Return the [x, y] coordinate for the center point of the cell that contains the specified text.  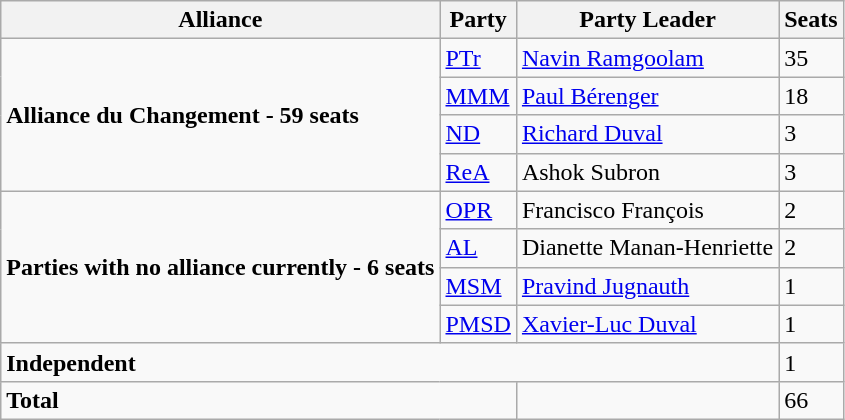
OPR [478, 210]
PTr [478, 58]
AL [478, 248]
ReA [478, 172]
Parties with no alliance currently - 6 seats [220, 267]
Party Leader [647, 20]
PMSD [478, 324]
Paul Bérenger [647, 96]
Ashok Subron [647, 172]
Xavier-Luc Duval [647, 324]
MSM [478, 286]
Seats [811, 20]
Navin Ramgoolam [647, 58]
Richard Duval [647, 134]
Independent [390, 362]
Francisco François [647, 210]
Alliance [220, 20]
Alliance du Changement - 59 seats [220, 115]
Total [259, 400]
66 [811, 400]
35 [811, 58]
Party [478, 20]
Dianette Manan-Henriette [647, 248]
ND [478, 134]
MMM [478, 96]
18 [811, 96]
Pravind Jugnauth [647, 286]
